Detect which cell encompasses the target text, then output its (X, Y) center coordinate. 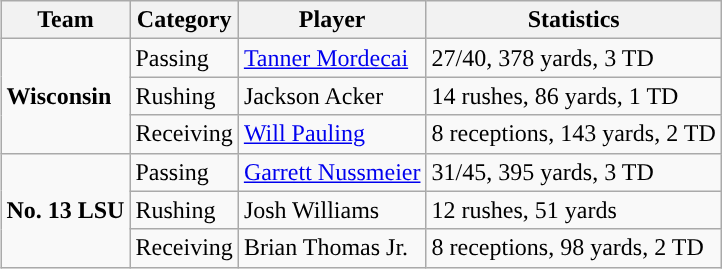
14 rushes, 86 yards, 1 TD (574, 96)
Garrett Nussmeier (332, 172)
31/45, 395 yards, 3 TD (574, 172)
Tanner Mordecai (332, 58)
Statistics (574, 20)
Jackson Acker (332, 96)
Will Pauling (332, 134)
No. 13 LSU (66, 210)
Player (332, 20)
8 receptions, 98 yards, 2 TD (574, 248)
12 rushes, 51 yards (574, 210)
Brian Thomas Jr. (332, 248)
Team (66, 20)
27/40, 378 yards, 3 TD (574, 58)
Category (184, 20)
Wisconsin (66, 96)
Josh Williams (332, 210)
8 receptions, 143 yards, 2 TD (574, 134)
